Output the (x, y) coordinate of the center of the cell containing the given text.  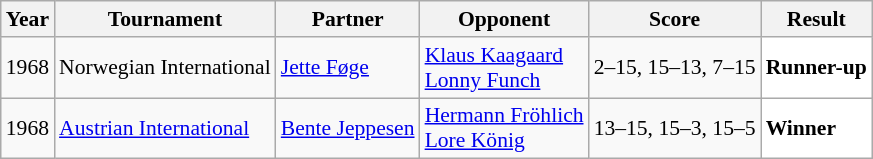
13–15, 15–3, 15–5 (675, 128)
Year (28, 19)
Austrian International (165, 128)
Bente Jeppesen (348, 128)
Hermann Fröhlich Lore König (504, 128)
Partner (348, 19)
Norwegian International (165, 68)
Opponent (504, 19)
Score (675, 19)
Result (816, 19)
Winner (816, 128)
Runner-up (816, 68)
2–15, 15–13, 7–15 (675, 68)
Jette Føge (348, 68)
Tournament (165, 19)
Klaus Kaagaard Lonny Funch (504, 68)
